For the text-containing cell, return its midpoint in [X, Y] coordinate format. 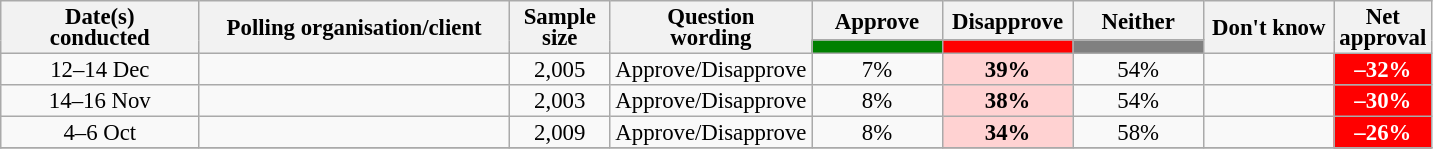
2,009 [560, 133]
Polling organisation/client [354, 28]
2,005 [560, 70]
Sample size [560, 28]
4–6 Oct [100, 133]
–26% [1383, 133]
Questionwording [711, 28]
Approve [878, 20]
Neither [1138, 20]
14–16 Nov [100, 101]
Net approval [1383, 28]
–30% [1383, 101]
Don't know [1268, 28]
34% [1008, 133]
2,003 [560, 101]
12–14 Dec [100, 70]
38% [1008, 101]
39% [1008, 70]
7% [878, 70]
Date(s)conducted [100, 28]
–32% [1383, 70]
Disapprove [1008, 20]
58% [1138, 133]
